Find where the given text appears and provide that cell's center as [x, y] coordinate. 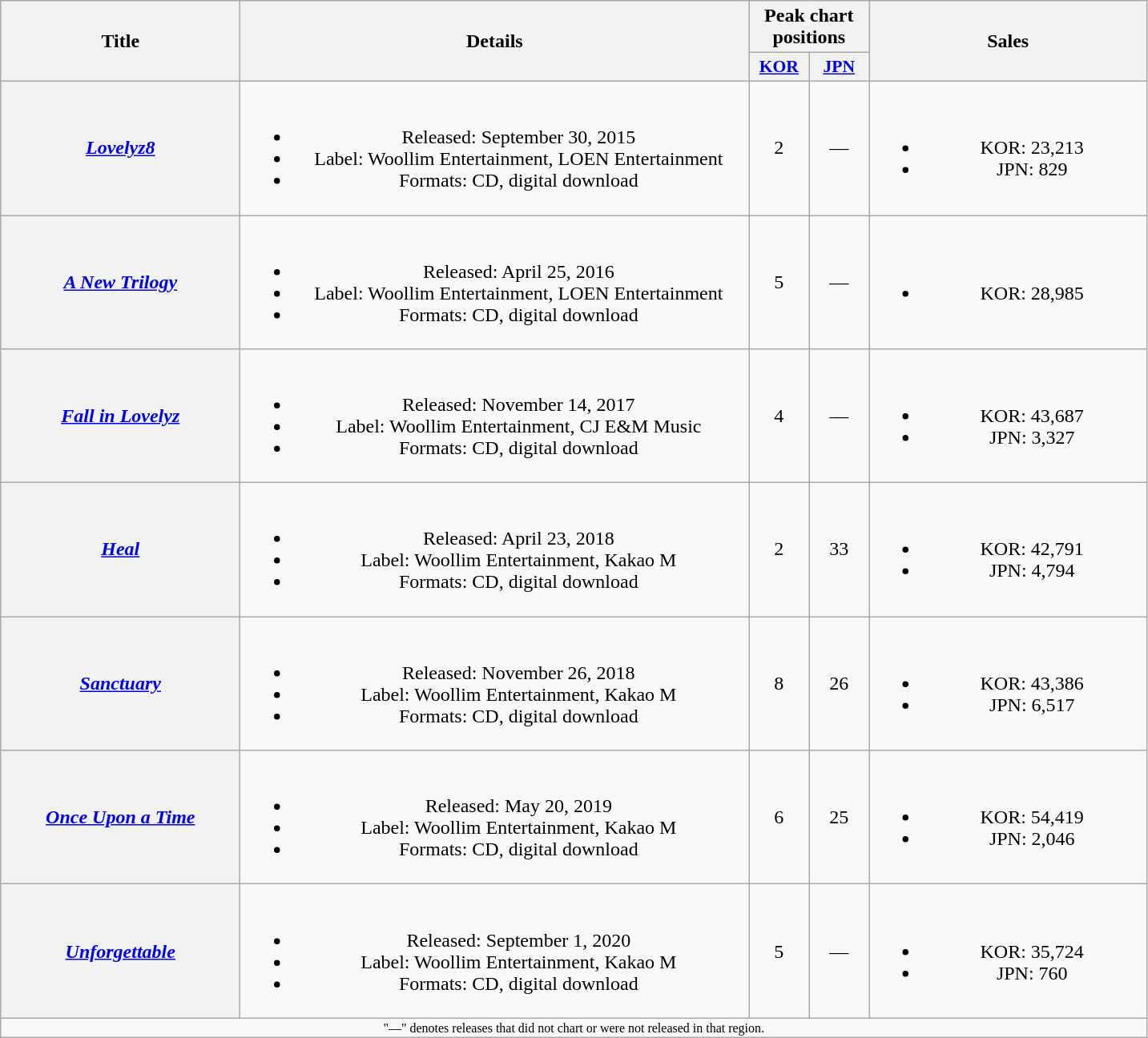
Released: May 20, 2019Label: Woollim Entertainment, Kakao MFormats: CD, digital download [495, 817]
Released: September 1, 2020Label: Woollim Entertainment, Kakao MFormats: CD, digital download [495, 951]
Released: November 14, 2017Label: Woollim Entertainment, CJ E&M MusicFormats: CD, digital download [495, 416]
KOR: 54,419JPN: 2,046 [1008, 817]
JPN [840, 67]
KOR: 28,985 [1008, 282]
Title [120, 42]
Sales [1008, 42]
KOR: 23,213JPN: 829 [1008, 147]
Released: September 30, 2015Label: Woollim Entertainment, LOEN EntertainmentFormats: CD, digital download [495, 147]
Lovelyz8 [120, 147]
Sanctuary [120, 684]
Released: April 23, 2018Label: Woollim Entertainment, Kakao MFormats: CD, digital download [495, 549]
26 [840, 684]
33 [840, 549]
Released: April 25, 2016Label: Woollim Entertainment, LOEN EntertainmentFormats: CD, digital download [495, 282]
"—" denotes releases that did not chart or were not released in that region. [574, 1028]
25 [840, 817]
KOR: 43,687JPN: 3,327 [1008, 416]
Released: November 26, 2018Label: Woollim Entertainment, Kakao MFormats: CD, digital download [495, 684]
Peak chartpositions [809, 27]
6 [779, 817]
A New Trilogy [120, 282]
KOR: 43,386JPN: 6,517 [1008, 684]
Once Upon a Time [120, 817]
Fall in Lovelyz [120, 416]
Unforgettable [120, 951]
KOR: 42,791JPN: 4,794 [1008, 549]
8 [779, 684]
Heal [120, 549]
Details [495, 42]
4 [779, 416]
KOR: 35,724JPN: 760 [1008, 951]
KOR [779, 67]
